Determine the (x, y) coordinate at the center of the cell enclosing the given text.  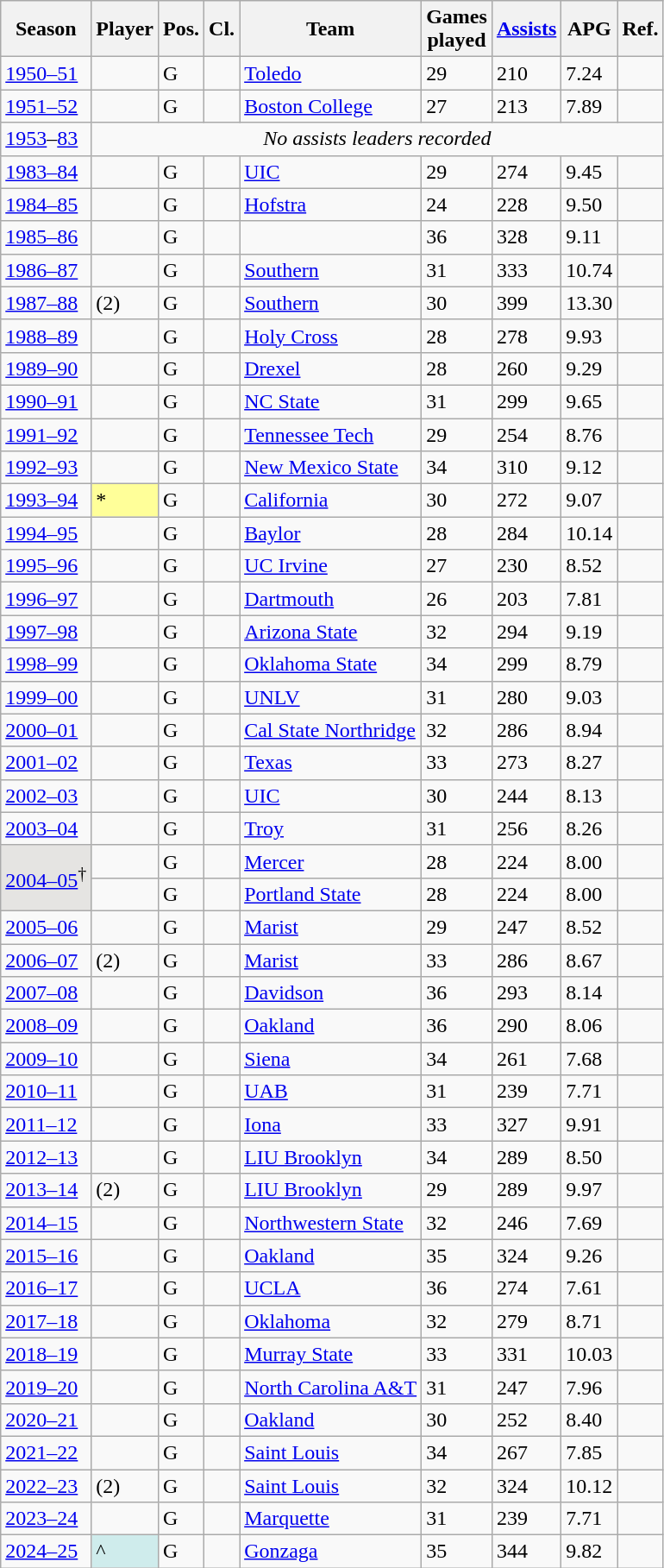
2016–17 (47, 1288)
2013–14 (47, 1190)
7.96 (590, 1387)
Player (125, 29)
* (125, 501)
1999–00 (47, 697)
2008–09 (47, 1026)
UAB (331, 1092)
Pos. (181, 29)
2005–06 (47, 927)
8.79 (590, 664)
UCLA (331, 1288)
203 (526, 599)
9.03 (590, 697)
1951–52 (47, 106)
New Mexico State (331, 468)
Portland State (331, 894)
13.30 (590, 303)
9.26 (590, 1256)
246 (526, 1223)
9.45 (590, 172)
9.97 (590, 1190)
278 (526, 336)
210 (526, 73)
North Carolina A&T (331, 1387)
1950–51 (47, 73)
267 (526, 1452)
1983–84 (47, 172)
Baylor (331, 533)
256 (526, 828)
9.93 (590, 336)
1987–88 (47, 303)
228 (526, 205)
2006–07 (47, 960)
344 (526, 1552)
1988–89 (47, 336)
9.07 (590, 501)
1985–86 (47, 237)
290 (526, 1026)
1993–94 (47, 501)
8.14 (590, 993)
1995–96 (47, 566)
Cal State Northridge (331, 730)
2022–23 (47, 1485)
2021–22 (47, 1452)
Drexel (331, 368)
331 (526, 1354)
7.89 (590, 106)
Cl. (222, 29)
2011–12 (47, 1124)
1953–83 (47, 139)
9.50 (590, 205)
1991–92 (47, 434)
2000–01 (47, 730)
8.26 (590, 828)
244 (526, 796)
1992–93 (47, 468)
261 (526, 1059)
26 (457, 599)
273 (526, 763)
Oklahoma (331, 1321)
10.14 (590, 533)
No assists leaders recorded (378, 139)
213 (526, 106)
272 (526, 501)
2015–16 (47, 1256)
Murray State (331, 1354)
2020–21 (47, 1420)
399 (526, 303)
APG (590, 29)
1990–91 (47, 401)
Arizona State (331, 632)
7.24 (590, 73)
2003–04 (47, 828)
9.82 (590, 1552)
Tennessee Tech (331, 434)
7.85 (590, 1452)
Troy (331, 828)
254 (526, 434)
NC State (331, 401)
2014–15 (47, 1223)
327 (526, 1124)
2019–20 (47, 1387)
Team (331, 29)
Siena (331, 1059)
1997–98 (47, 632)
California (331, 501)
Toledo (331, 73)
2010–11 (47, 1092)
1984–85 (47, 205)
1986–87 (47, 270)
328 (526, 237)
279 (526, 1321)
8.71 (590, 1321)
24 (457, 205)
2017–18 (47, 1321)
2009–10 (47, 1059)
8.27 (590, 763)
1994–95 (47, 533)
7.68 (590, 1059)
7.81 (590, 599)
8.40 (590, 1420)
9.12 (590, 468)
8.67 (590, 960)
Assists (526, 29)
252 (526, 1420)
^ (125, 1552)
260 (526, 368)
280 (526, 697)
8.06 (590, 1026)
Northwestern State (331, 1223)
333 (526, 270)
8.76 (590, 434)
Iona (331, 1124)
9.29 (590, 368)
Hofstra (331, 205)
310 (526, 468)
Oklahoma State (331, 664)
10.03 (590, 1354)
2001–02 (47, 763)
1996–97 (47, 599)
8.50 (590, 1157)
Season (47, 29)
2007–08 (47, 993)
Texas (331, 763)
Gamesplayed (457, 29)
8.94 (590, 730)
10.74 (590, 270)
230 (526, 566)
Holy Cross (331, 336)
Gonzaga (331, 1552)
9.11 (590, 237)
Dartmouth (331, 599)
2024–25 (47, 1552)
2012–13 (47, 1157)
2002–03 (47, 796)
Boston College (331, 106)
Marquette (331, 1519)
Davidson (331, 993)
Ref. (640, 29)
294 (526, 632)
7.61 (590, 1288)
2018–19 (47, 1354)
293 (526, 993)
9.19 (590, 632)
1989–90 (47, 368)
2023–24 (47, 1519)
1998–99 (47, 664)
UNLV (331, 697)
8.13 (590, 796)
2004–05† (47, 878)
9.91 (590, 1124)
284 (526, 533)
7.69 (590, 1223)
10.12 (590, 1485)
UC Irvine (331, 566)
Mercer (331, 861)
9.65 (590, 401)
